Capture the cell that displays the provided text and extract its (x, y) central coordinate. 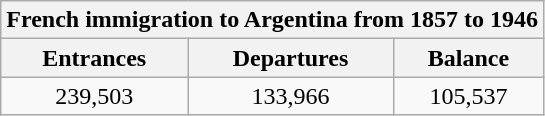
133,966 (291, 96)
239,503 (94, 96)
Balance (468, 58)
Departures (291, 58)
Entrances (94, 58)
French immigration to Argentina from 1857 to 1946 (272, 20)
105,537 (468, 96)
